Return the [x, y] coordinate for the center point of the cell that contains the specified text.  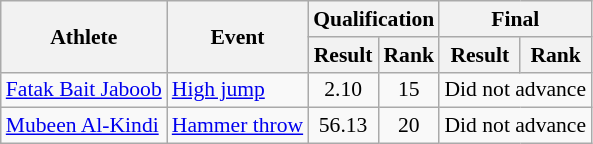
Qualification [374, 19]
Final [515, 19]
Fatak Bait Jaboob [84, 90]
2.10 [343, 90]
High jump [238, 90]
Event [238, 36]
Mubeen Al-Kindi [84, 126]
Hammer throw [238, 126]
15 [408, 90]
Athlete [84, 36]
56.13 [343, 126]
20 [408, 126]
